Return (x, y) of the center of cell containing provided text 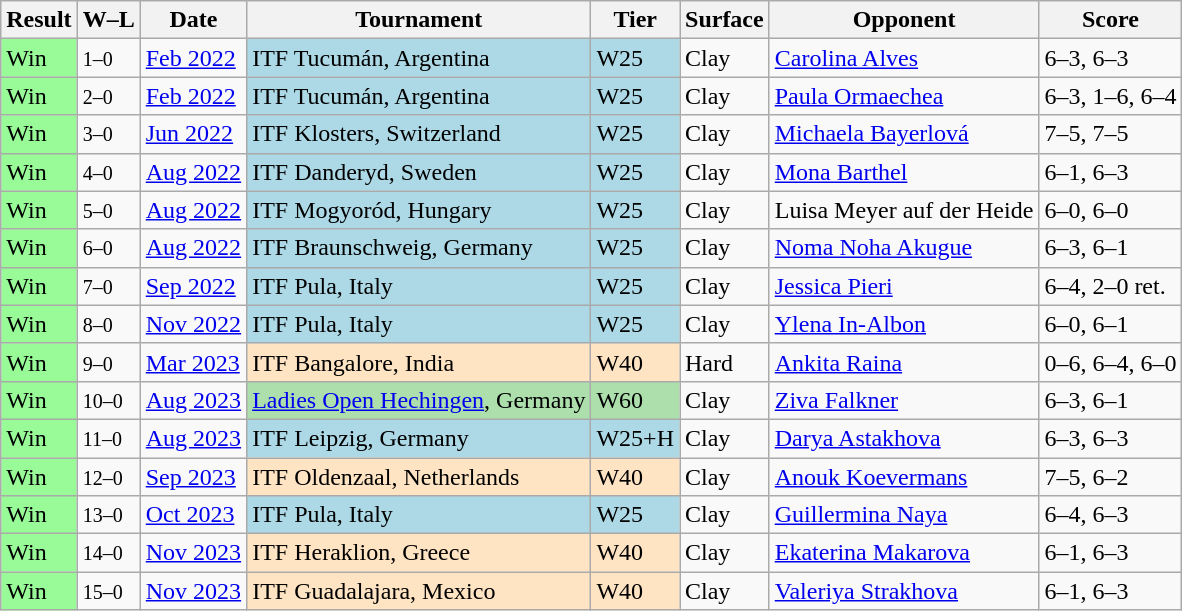
7–0 (108, 286)
ITF Mogyoród, Hungary (419, 210)
Surface (725, 20)
Jun 2022 (193, 134)
Result (39, 20)
14–0 (108, 553)
Noma Noha Akugue (904, 248)
Tournament (419, 20)
Valeriya Strakhova (904, 591)
Ylena In-Albon (904, 324)
Opponent (904, 20)
ITF Danderyd, Sweden (419, 172)
Sep 2022 (193, 286)
6–0, 6–0 (1110, 210)
ITF Heraklion, Greece (419, 553)
Hard (725, 362)
Mar 2023 (193, 362)
W60 (636, 400)
11–0 (108, 438)
Date (193, 20)
Guillermina Naya (904, 515)
Mona Barthel (904, 172)
0–6, 6–4, 6–0 (1110, 362)
Luisa Meyer auf der Heide (904, 210)
8–0 (108, 324)
Carolina Alves (904, 58)
12–0 (108, 477)
Oct 2023 (193, 515)
Darya Astakhova (904, 438)
Sep 2023 (193, 477)
ITF Guadalajara, Mexico (419, 591)
ITF Bangalore, India (419, 362)
Tier (636, 20)
2–0 (108, 96)
Ladies Open Hechingen, Germany (419, 400)
ITF Braunschweig, Germany (419, 248)
7–5, 7–5 (1110, 134)
ITF Klosters, Switzerland (419, 134)
3–0 (108, 134)
13–0 (108, 515)
10–0 (108, 400)
W25+H (636, 438)
Nov 2022 (193, 324)
Ziva Falkner (904, 400)
4–0 (108, 172)
15–0 (108, 591)
6–0, 6–1 (1110, 324)
ITF Leipzig, Germany (419, 438)
6–0 (108, 248)
6–3, 1–6, 6–4 (1110, 96)
7–5, 6–2 (1110, 477)
6–4, 6–3 (1110, 515)
Paula Ormaechea (904, 96)
9–0 (108, 362)
5–0 (108, 210)
Score (1110, 20)
6–4, 2–0 ret. (1110, 286)
Michaela Bayerlová (904, 134)
Ekaterina Makarova (904, 553)
Jessica Pieri (904, 286)
Anouk Koevermans (904, 477)
ITF Oldenzaal, Netherlands (419, 477)
W–L (108, 20)
1–0 (108, 58)
Ankita Raina (904, 362)
